Detect which cell encompasses the target text, then output its [X, Y] center coordinate. 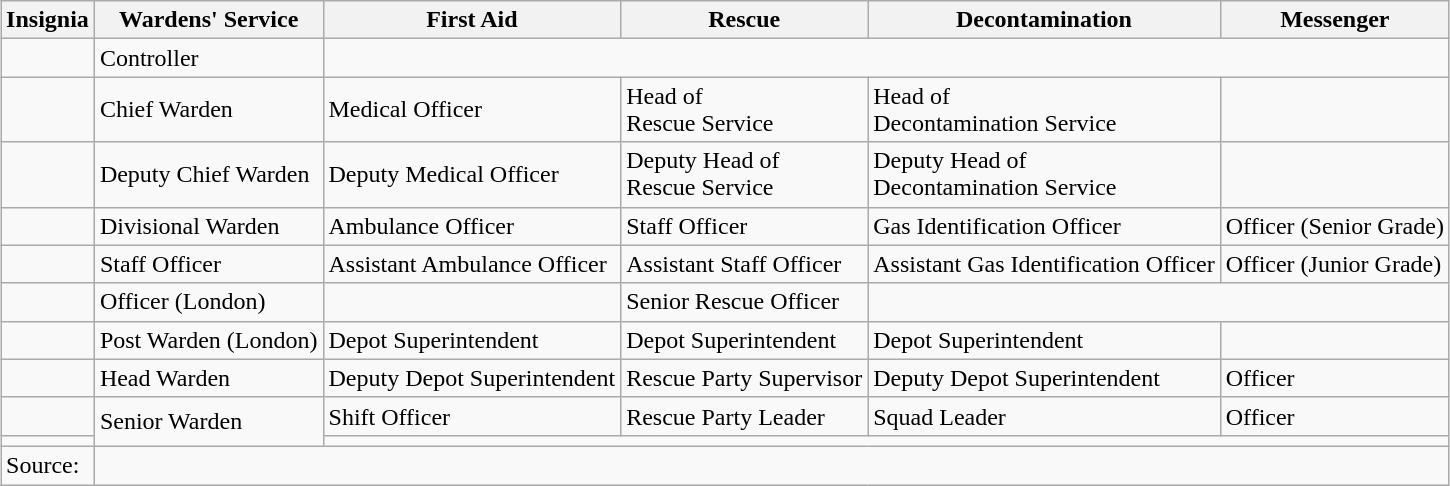
Officer (Junior Grade) [1334, 264]
Deputy Chief Warden [208, 174]
Rescue Party Supervisor [744, 378]
Officer (Senior Grade) [1334, 226]
Chief Warden [208, 110]
Messenger [1334, 20]
Wardens' Service [208, 20]
Rescue [744, 20]
Deputy Medical Officer [472, 174]
Squad Leader [1044, 416]
Gas Identification Officer [1044, 226]
Deputy Head of Decontamination Service [1044, 174]
Officer (London) [208, 302]
First Aid [472, 20]
Head of Decontamination Service [1044, 110]
Decontamination [1044, 20]
Shift Officer [472, 416]
Assistant Ambulance Officer [472, 264]
Post Warden (London) [208, 340]
Assistant Staff Officer [744, 264]
Deputy Head of Rescue Service [744, 174]
Controller [208, 58]
Insignia [48, 20]
Divisional Warden [208, 226]
Senior Warden [208, 422]
Head Warden [208, 378]
Ambulance Officer [472, 226]
Source: [48, 465]
Assistant Gas Identification Officer [1044, 264]
Medical Officer [472, 110]
Senior Rescue Officer [744, 302]
Head of Rescue Service [744, 110]
Rescue Party Leader [744, 416]
